Scan for the cell matching the given text and deliver its (x, y) coordinate at center. 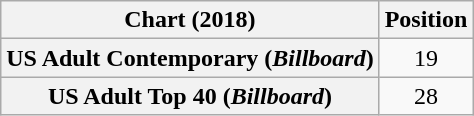
US Adult Top 40 (Billboard) (190, 96)
19 (426, 58)
Position (426, 20)
Chart (2018) (190, 20)
US Adult Contemporary (Billboard) (190, 58)
28 (426, 96)
